Pinpoint the cell where the given text exists, returning its [X, Y] midpoint coordinate. 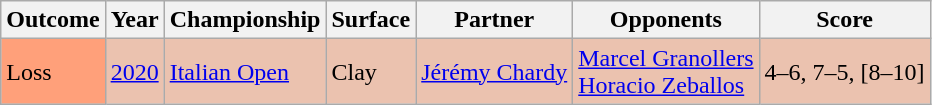
2020 [134, 72]
Year [134, 20]
4–6, 7–5, [8–10] [844, 72]
Opponents [666, 20]
Clay [371, 72]
Loss [53, 72]
Championship [245, 20]
Italian Open [245, 72]
Surface [371, 20]
Outcome [53, 20]
Partner [494, 20]
Jérémy Chardy [494, 72]
Score [844, 20]
Marcel Granollers Horacio Zeballos [666, 72]
